Search for the cell housing the specified text and yield its [x, y] center coordinate. 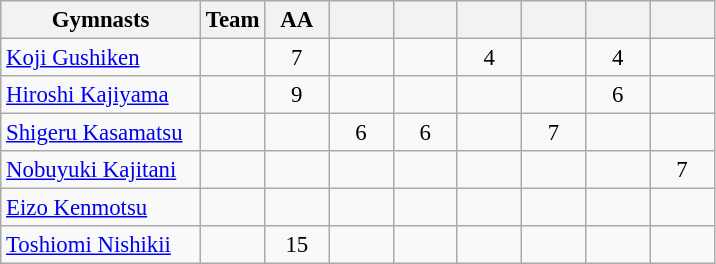
Toshiomi Nishikii [101, 245]
Gymnasts [101, 20]
Hiroshi Kajiyama [101, 95]
15 [297, 245]
9 [297, 95]
Shigeru Kasamatsu [101, 133]
Eizo Kenmotsu [101, 208]
Team [232, 20]
Koji Gushiken [101, 58]
AA [297, 20]
Nobuyuki Kajitani [101, 170]
